Extract the (X, Y) coordinate from the center of the cell holding the provided text.  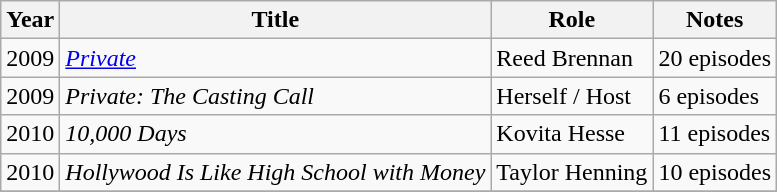
Hollywood Is Like High School with Money (276, 172)
Kovita Hesse (572, 134)
Reed Brennan (572, 58)
Private (276, 58)
Role (572, 20)
11 episodes (715, 134)
6 episodes (715, 96)
Taylor Henning (572, 172)
10 episodes (715, 172)
10,000 Days (276, 134)
Notes (715, 20)
Herself / Host (572, 96)
Year (30, 20)
Title (276, 20)
Private: The Casting Call (276, 96)
20 episodes (715, 58)
